Find where the given text appears and provide that cell's center as [x, y] coordinate. 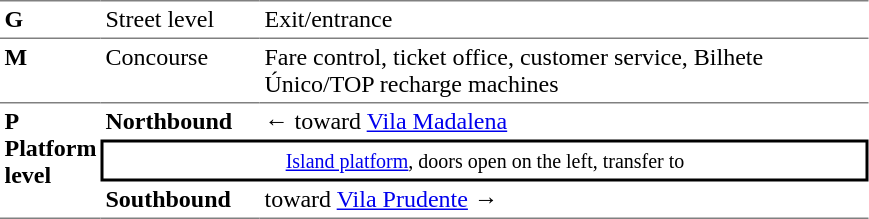
PPlatform level [50, 160]
Island platform, doors open on the left, transfer to [485, 161]
Exit/entrance [564, 19]
Fare control, ticket office, customer service, Bilhete Único/TOP recharge machines [564, 70]
Northbound [180, 121]
Street level [180, 19]
← toward Vila Madalena [564, 121]
G [50, 19]
M [50, 70]
Concourse [180, 70]
